Capture the cell that displays the provided text and extract its [x, y] central coordinate. 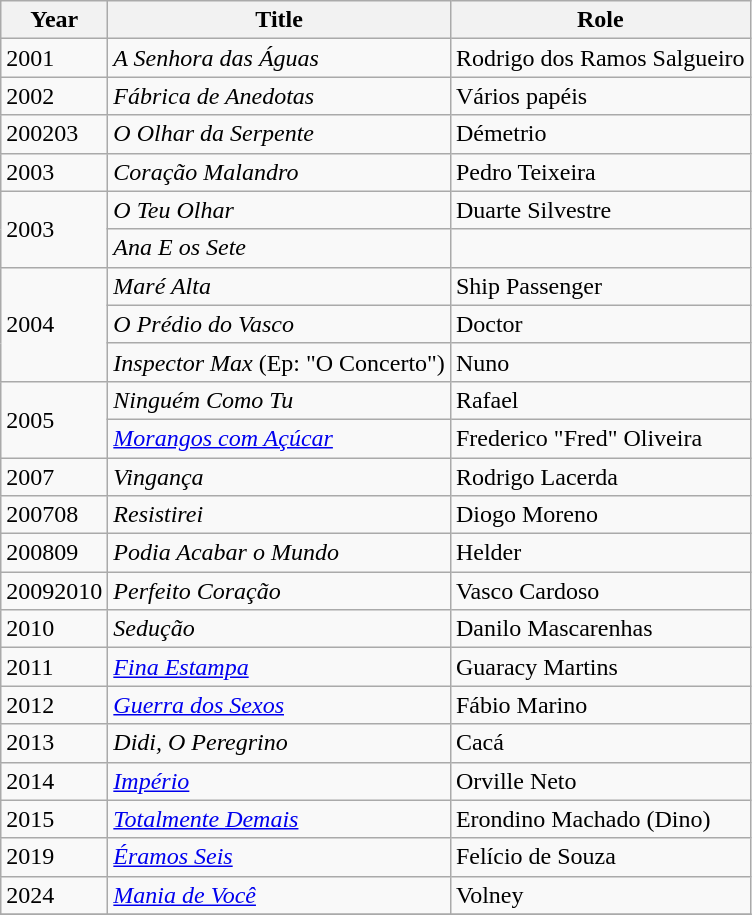
200203 [54, 134]
Vasco Cardoso [600, 591]
Morangos com Açúcar [280, 438]
Erondino Machado (Dino) [600, 819]
Didi, O Peregrino [280, 743]
Duarte Silvestre [600, 210]
Felício de Souza [600, 857]
2004 [54, 324]
Éramos Seis [280, 857]
Vingança [280, 477]
2001 [54, 58]
2013 [54, 743]
O Prédio do Vasco [280, 324]
Fábrica de Anedotas [280, 96]
Danilo Mascarenhas [600, 629]
Vários papéis [600, 96]
2014 [54, 781]
Orville Neto [600, 781]
2011 [54, 667]
Helder [600, 553]
Totalmente Demais [280, 819]
Role [600, 20]
Cacá [600, 743]
Fina Estampa [280, 667]
O Olhar da Serpente [280, 134]
200809 [54, 553]
Fábio Marino [600, 705]
20092010 [54, 591]
2007 [54, 477]
Volney [600, 895]
2019 [54, 857]
Império [280, 781]
200708 [54, 515]
Ship Passenger [600, 286]
Mania de Você [280, 895]
Perfeito Coração [280, 591]
O Teu Olhar [280, 210]
Maré Alta [280, 286]
Coração Malandro [280, 172]
Rodrigo Lacerda [600, 477]
Title [280, 20]
Démetrio [600, 134]
2005 [54, 419]
A Senhora das Águas [280, 58]
Guaracy Martins [600, 667]
Nuno [600, 362]
Pedro Teixeira [600, 172]
2002 [54, 96]
Year [54, 20]
2015 [54, 819]
Rodrigo dos Ramos Salgueiro [600, 58]
2012 [54, 705]
Frederico "Fred" Oliveira [600, 438]
Rafael [600, 400]
Resistirei [280, 515]
Ana E os Sete [280, 248]
Diogo Moreno [600, 515]
Sedução [280, 629]
Doctor [600, 324]
2024 [54, 895]
Inspector Max (Ep: "O Concerto") [280, 362]
Guerra dos Sexos [280, 705]
Podia Acabar o Mundo [280, 553]
Ninguém Como Tu [280, 400]
2010 [54, 629]
